Determine the (x, y) coordinate at the center of the cell enclosing the given text.  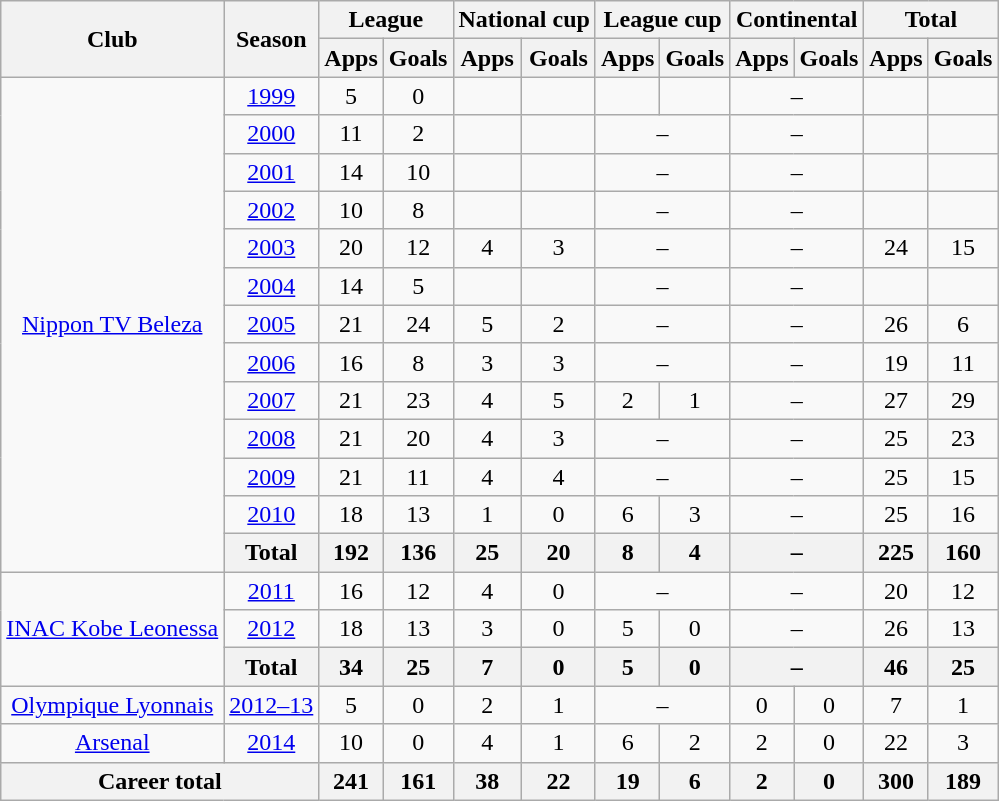
Continental (797, 20)
2006 (272, 362)
241 (351, 781)
1999 (272, 96)
27 (896, 400)
192 (351, 553)
38 (487, 781)
League cup (662, 20)
2001 (272, 172)
2012 (272, 629)
Arsenal (112, 743)
160 (963, 553)
2004 (272, 286)
2011 (272, 591)
2007 (272, 400)
National cup (524, 20)
League (386, 20)
Season (272, 39)
225 (896, 553)
136 (418, 553)
189 (963, 781)
2012–13 (272, 705)
46 (896, 667)
2010 (272, 515)
Club (112, 39)
Career total (160, 781)
2005 (272, 324)
2014 (272, 743)
Olympique Lyonnais (112, 705)
34 (351, 667)
2002 (272, 210)
Nippon TV Beleza (112, 324)
2000 (272, 134)
161 (418, 781)
2009 (272, 477)
300 (896, 781)
2008 (272, 438)
29 (963, 400)
INAC Kobe Leonessa (112, 629)
2003 (272, 248)
